Provide the (x, y) coordinate of the cell's center where the given text is located.  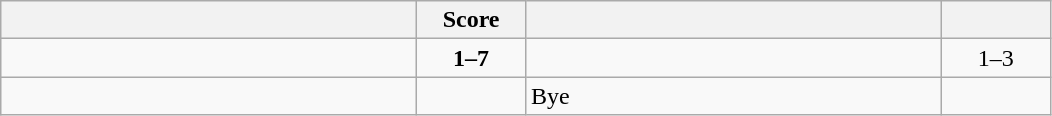
Bye (733, 96)
1–7 (472, 58)
Score (472, 20)
1–3 (996, 58)
